Capture the cell that displays the provided text and extract its (X, Y) central coordinate. 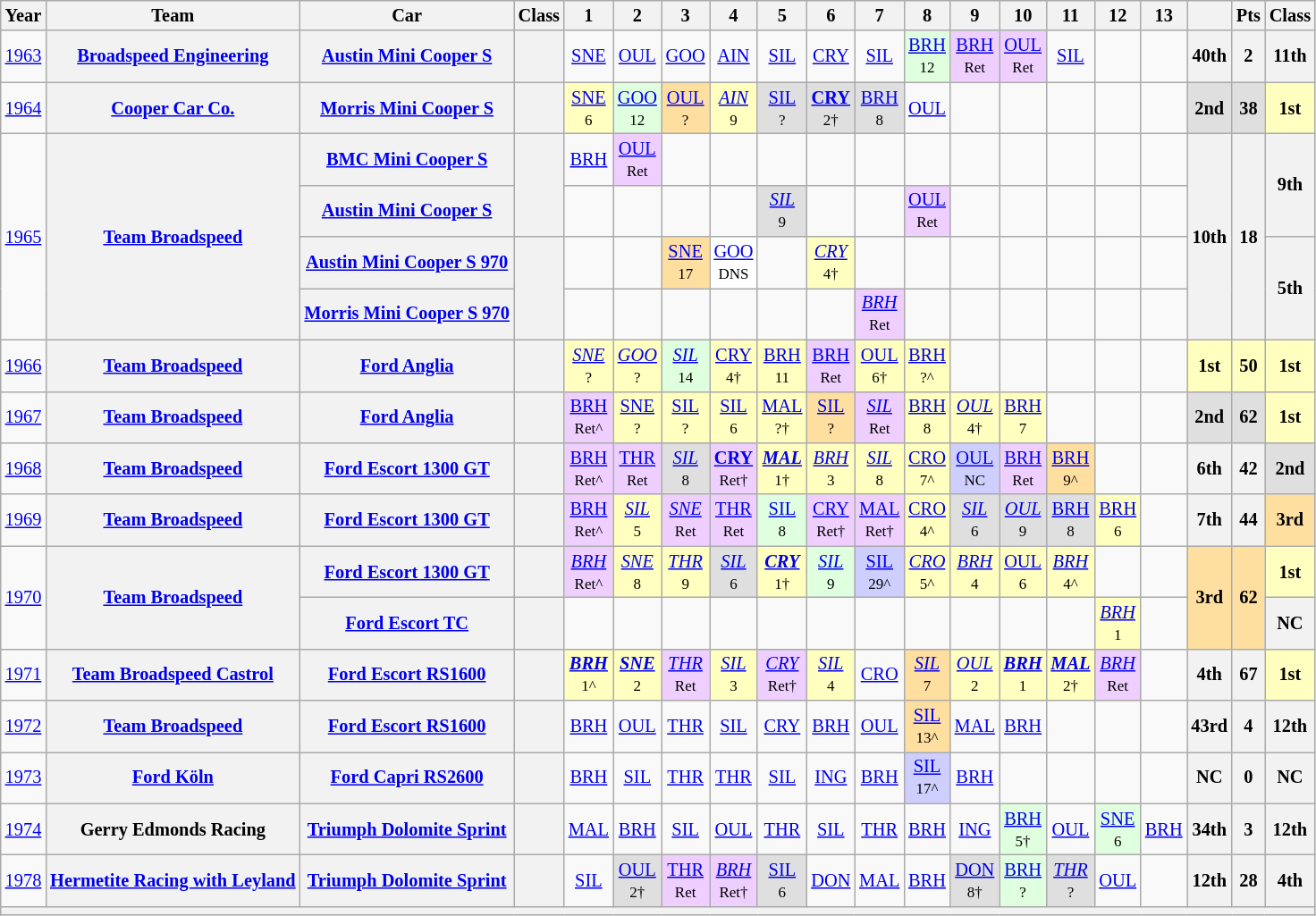
Team Broadspeed Castrol (173, 675)
BRH7 (1023, 417)
THR9 (686, 572)
AIN (734, 56)
8 (927, 15)
CRY2† (831, 108)
BRH6 (1118, 520)
MAL1† (781, 468)
BRHRet† (734, 880)
SNE2 (637, 675)
THR? (1070, 880)
MAL2† (1070, 675)
1969 (23, 520)
42 (1248, 468)
OUL2† (637, 880)
CRO7^ (927, 468)
SNE17 (686, 263)
SIL3 (734, 675)
Team (173, 15)
SIL29^ (880, 572)
10 (1023, 15)
SIL13^ (927, 727)
OUL6 (1023, 572)
0 (1248, 777)
10th (1210, 236)
5th (1290, 288)
SIL4 (831, 675)
Hermetite Racing with Leyland (173, 880)
38 (1248, 108)
1 (588, 15)
BRH9^ (1070, 468)
CRO (880, 675)
1970 (23, 597)
1973 (23, 777)
9 (974, 15)
BMC Mini Cooper S (408, 159)
BRH11 (781, 366)
OUL9 (1023, 520)
SIL17^ (927, 777)
SILRet (880, 417)
Ford Escort TC (408, 623)
OULNC (974, 468)
12 (1118, 15)
11 (1070, 15)
DON (831, 880)
Gerry Edmonds Racing (173, 829)
OUL? (686, 108)
6 (831, 15)
1978 (23, 880)
SIL14 (686, 366)
40th (1210, 56)
OUL6† (880, 366)
MALRet† (880, 520)
Cooper Car Co. (173, 108)
CRY1† (781, 572)
Morris Mini Cooper S (408, 108)
Car (408, 15)
Pts (1248, 15)
1964 (23, 108)
1974 (23, 829)
BRH5† (1023, 829)
BRH3 (831, 468)
SNE8 (637, 572)
Year (23, 15)
43rd (1210, 727)
AIN9 (734, 108)
1972 (23, 727)
9th (1290, 184)
BRH4 (974, 572)
BRH?^ (927, 366)
Broadspeed Engineering (173, 56)
CRO5^ (927, 572)
SIL5 (637, 520)
SNERet (686, 520)
67 (1248, 675)
OUL4† (974, 417)
50 (1248, 366)
28 (1248, 880)
DON8† (974, 880)
44 (1248, 520)
GOO12 (637, 108)
MAL?† (781, 417)
BRH12 (927, 56)
1966 (23, 366)
SNE (588, 56)
BRH? (1023, 880)
7th (1210, 520)
7 (880, 15)
BRH1^ (588, 675)
5 (781, 15)
13 (1164, 15)
Morris Mini Cooper S 970 (408, 314)
GOO? (637, 366)
GOODNS (734, 263)
GOO (686, 56)
SIL7 (927, 675)
1971 (23, 675)
1965 (23, 236)
CRO4^ (927, 520)
1968 (23, 468)
Ford Capri RS2600 (408, 777)
OUL2 (974, 675)
11th (1290, 56)
18 (1248, 236)
1967 (23, 417)
6th (1210, 468)
34th (1210, 829)
1963 (23, 56)
BRH4^ (1070, 572)
Ford Köln (173, 777)
Austin Mini Cooper S 970 (408, 263)
